For the text-containing cell, return its midpoint in [X, Y] coordinate format. 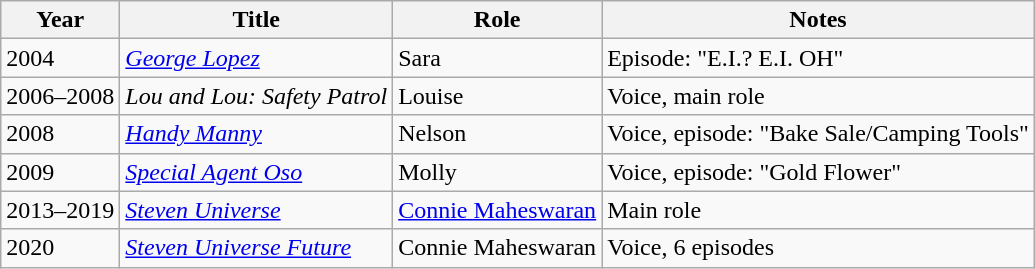
Sara [498, 58]
Main role [818, 210]
Lou and Lou: Safety Patrol [256, 96]
Voice, 6 episodes [818, 248]
Episode: "E.I.? E.I. OH" [818, 58]
Role [498, 20]
Year [60, 20]
Steven Universe Future [256, 248]
George Lopez [256, 58]
2020 [60, 248]
Voice, episode: "Gold Flower" [818, 172]
Nelson [498, 134]
Special Agent Oso [256, 172]
Louise [498, 96]
Title [256, 20]
Notes [818, 20]
2013–2019 [60, 210]
2008 [60, 134]
Molly [498, 172]
2009 [60, 172]
Voice, main role [818, 96]
Voice, episode: "Bake Sale/Camping Tools" [818, 134]
2004 [60, 58]
Handy Manny [256, 134]
Steven Universe [256, 210]
2006–2008 [60, 96]
